For the text-containing cell, return its midpoint in (x, y) coordinate format. 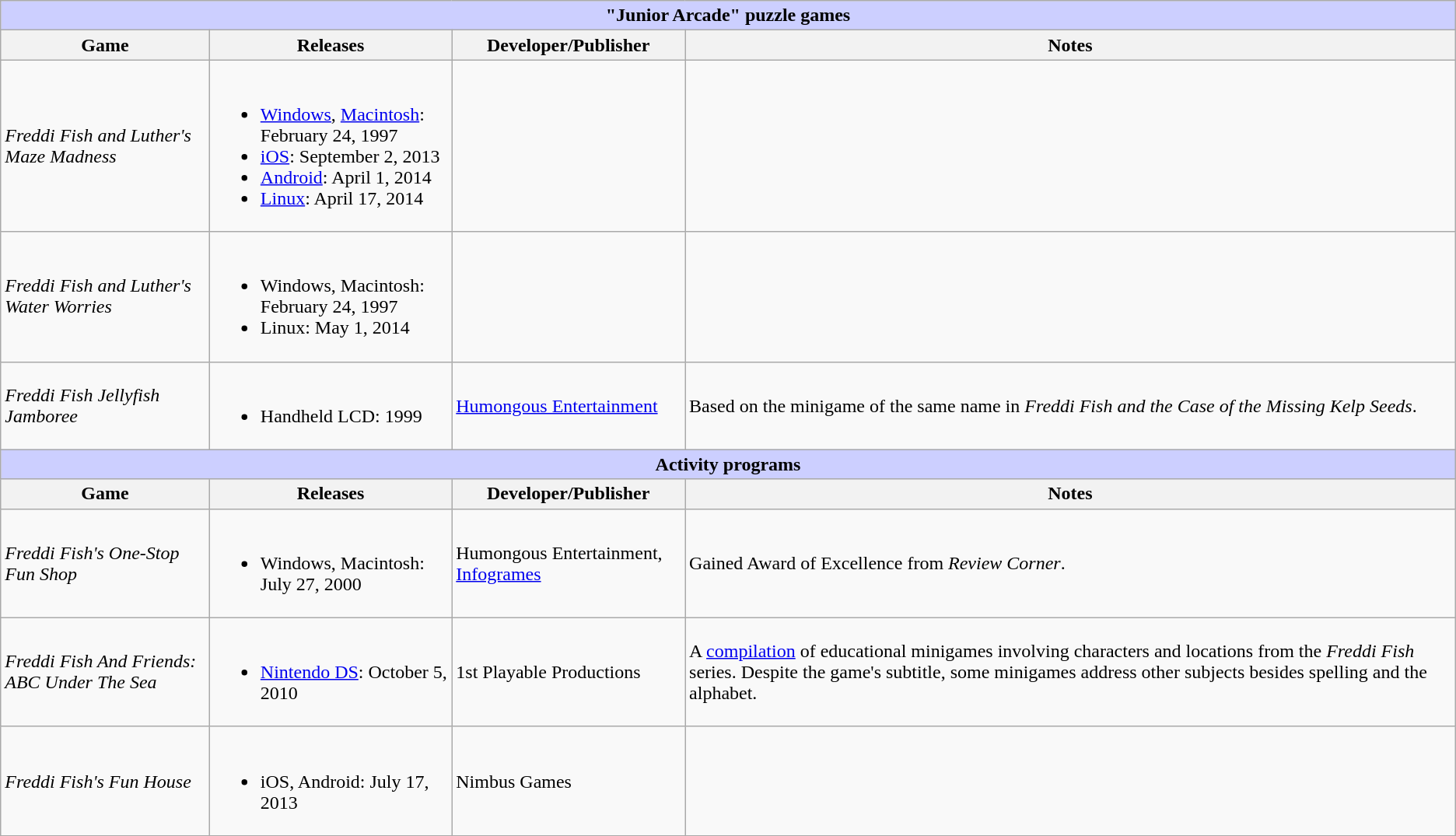
Freddi Fish Jellyfish Jamboree (106, 406)
Gained Award of Excellence from Review Corner. (1070, 563)
iOS, Android: July 17, 2013 (330, 781)
Handheld LCD: 1999 (330, 406)
Activity programs (728, 464)
Freddi Fish's Fun House (106, 781)
Freddi Fish and Luther's Maze Madness (106, 146)
Freddi Fish and Luther's Water Worries (106, 297)
Windows, Macintosh: February 24, 1997Linux: May 1, 2014 (330, 297)
Freddi Fish's One-Stop Fun Shop (106, 563)
Based on the minigame of the same name in Freddi Fish and the Case of the Missing Kelp Seeds. (1070, 406)
Windows, Macintosh: February 24, 1997iOS: September 2, 2013Android: April 1, 2014Linux: April 17, 2014 (330, 146)
Humongous Entertainment, Infogrames (569, 563)
Humongous Entertainment (569, 406)
1st Playable Productions (569, 672)
"Junior Arcade" puzzle games (728, 16)
Nimbus Games (569, 781)
Freddi Fish And Friends: ABC Under The Sea (106, 672)
Windows, Macintosh: July 27, 2000 (330, 563)
Nintendo DS: October 5, 2010 (330, 672)
